Output the (x, y) coordinate of the center of the cell containing the given text.  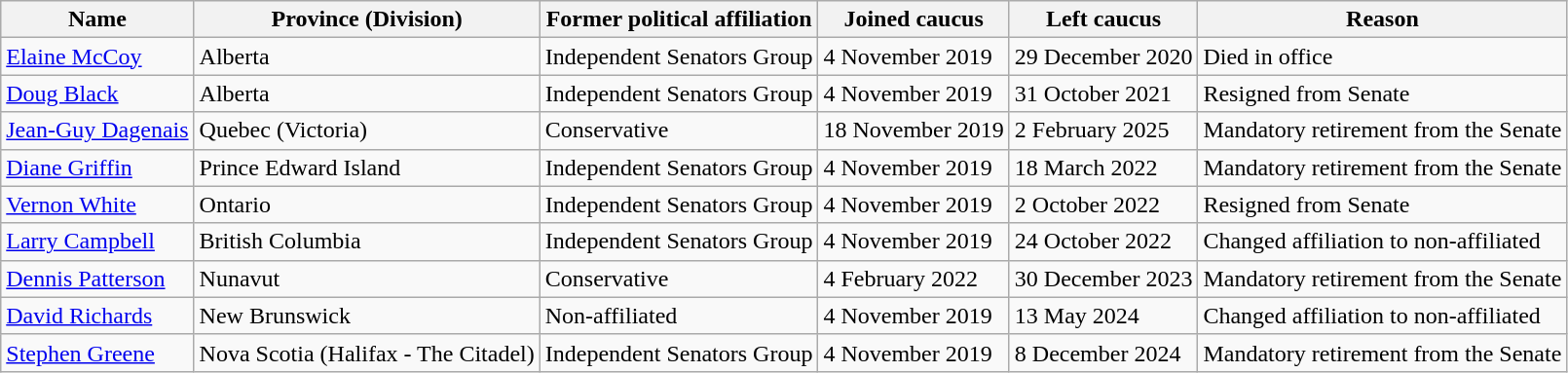
Stephen Greene (97, 353)
Elaine McCoy (97, 56)
2 February 2025 (1103, 131)
8 December 2024 (1103, 353)
Nunavut (366, 279)
13 May 2024 (1103, 316)
24 October 2022 (1103, 242)
Joined caucus (914, 19)
Vernon White (97, 205)
Doug Black (97, 93)
29 December 2020 (1103, 56)
Reason (1383, 19)
Name (97, 19)
Diane Griffin (97, 168)
Died in office (1383, 56)
Ontario (366, 205)
British Columbia (366, 242)
18 March 2022 (1103, 168)
New Brunswick (366, 316)
Jean-Guy Dagenais (97, 131)
Left caucus (1103, 19)
30 December 2023 (1103, 279)
18 November 2019 (914, 131)
Prince Edward Island (366, 168)
Non-affiliated (679, 316)
Nova Scotia (Halifax - The Citadel) (366, 353)
2 October 2022 (1103, 205)
Province (Division) (366, 19)
Former political affiliation (679, 19)
Larry Campbell (97, 242)
Dennis Patterson (97, 279)
4 February 2022 (914, 279)
Quebec (Victoria) (366, 131)
31 October 2021 (1103, 93)
David Richards (97, 316)
